For the text-containing cell, return its midpoint in (X, Y) coordinate format. 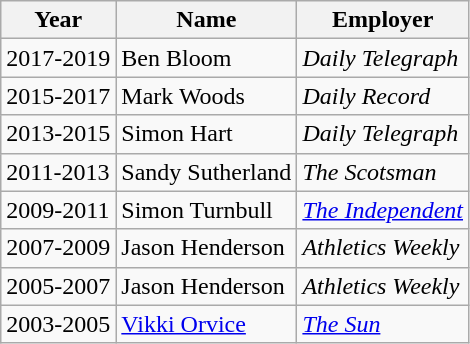
Daily Record (383, 96)
2007-2009 (58, 248)
Sandy Sutherland (206, 172)
2005-2007 (58, 286)
Vikki Orvice (206, 324)
Mark Woods (206, 96)
2011-2013 (58, 172)
The Scotsman (383, 172)
Ben Bloom (206, 58)
2009-2011 (58, 210)
2003-2005 (58, 324)
Employer (383, 20)
Year (58, 20)
Name (206, 20)
Simon Hart (206, 134)
2015-2017 (58, 96)
2013-2015 (58, 134)
Simon Turnbull (206, 210)
2017-2019 (58, 58)
The Sun (383, 324)
The Independent (383, 210)
